Find where the given text appears and provide that cell's center as (X, Y) coordinate. 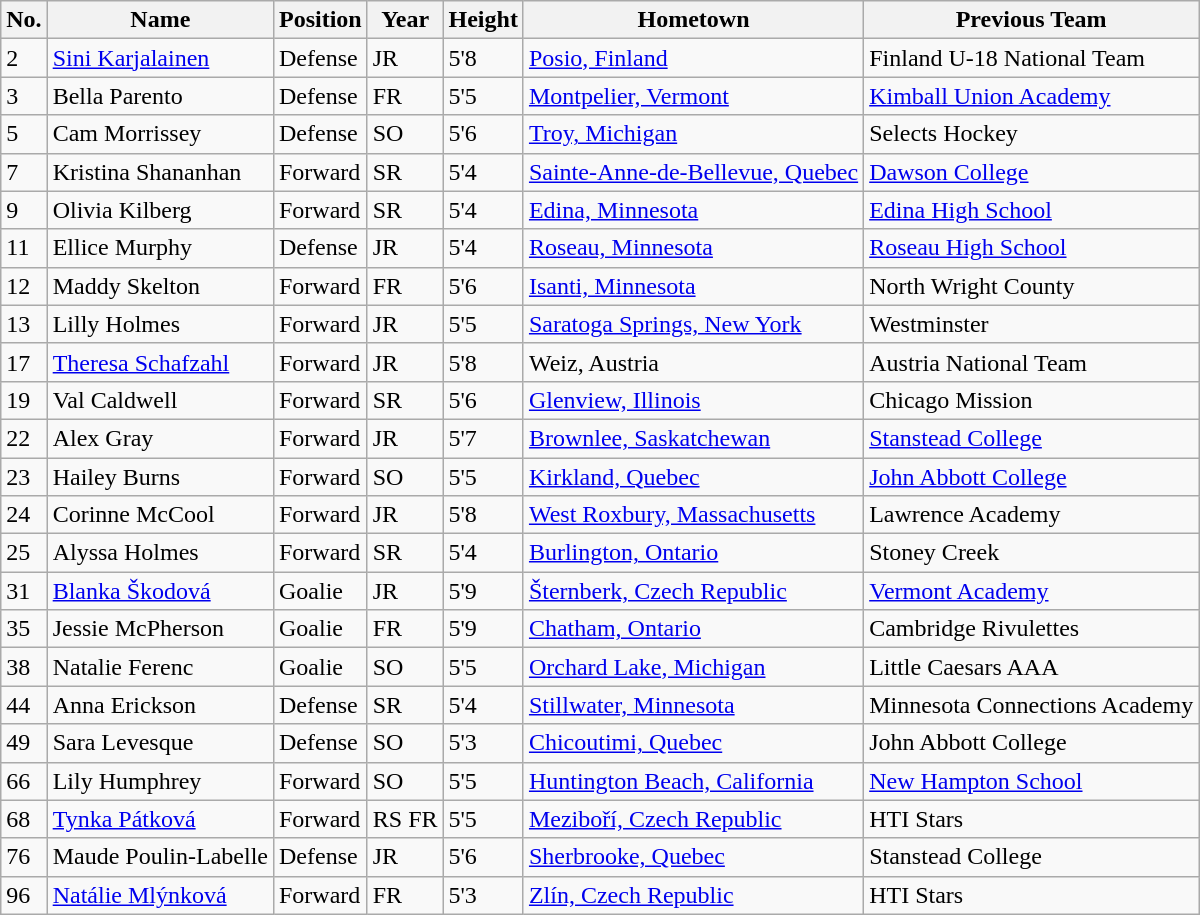
22 (24, 438)
Selects Hockey (1032, 134)
5 (24, 134)
Lawrence Academy (1032, 515)
Finland U-18 National Team (1032, 58)
24 (24, 515)
96 (24, 895)
Cambridge Rivulettes (1032, 629)
11 (24, 248)
Roseau, Minnesota (693, 248)
Blanka Škodová (160, 591)
35 (24, 629)
Vermont Academy (1032, 591)
Austria National Team (1032, 362)
44 (24, 705)
Glenview, Illinois (693, 400)
Theresa Schafzahl (160, 362)
West Roxbury, Massachusetts (693, 515)
Corinne McCool (160, 515)
Saratoga Springs, New York (693, 324)
Orchard Lake, Michigan (693, 667)
7 (24, 172)
5'7 (483, 438)
Lily Humphrey (160, 781)
Maddy Skelton (160, 286)
Stoney Creek (1032, 553)
Alex Gray (160, 438)
Hometown (693, 20)
Posio, Finland (693, 58)
Chicoutimi, Quebec (693, 743)
66 (24, 781)
Height (483, 20)
Maude Poulin-Labelle (160, 857)
Previous Team (1032, 20)
13 (24, 324)
Roseau High School (1032, 248)
Burlington, Ontario (693, 553)
New Hampton School (1032, 781)
31 (24, 591)
Sherbrooke, Quebec (693, 857)
Meziboří, Czech Republic (693, 819)
25 (24, 553)
Isanti, Minnesota (693, 286)
Natalie Ferenc (160, 667)
Natálie Mlýnková (160, 895)
Anna Erickson (160, 705)
68 (24, 819)
76 (24, 857)
Huntington Beach, California (693, 781)
Olivia Kilberg (160, 210)
Tynka Pátková (160, 819)
Chicago Mission (1032, 400)
Edina, Minnesota (693, 210)
Troy, Michigan (693, 134)
Kimball Union Academy (1032, 96)
RS FR (405, 819)
Edina High School (1032, 210)
Lilly Holmes (160, 324)
Sainte-Anne-de-Bellevue, Quebec (693, 172)
Bella Parento (160, 96)
Weiz, Austria (693, 362)
Jessie McPherson (160, 629)
49 (24, 743)
Position (320, 20)
2 (24, 58)
Hailey Burns (160, 477)
19 (24, 400)
38 (24, 667)
9 (24, 210)
Sini Karjalainen (160, 58)
17 (24, 362)
Kirkland, Quebec (693, 477)
Minnesota Connections Academy (1032, 705)
12 (24, 286)
Val Caldwell (160, 400)
Year (405, 20)
Ellice Murphy (160, 248)
Name (160, 20)
Zlín, Czech Republic (693, 895)
No. (24, 20)
North Wright County (1032, 286)
Westminster (1032, 324)
23 (24, 477)
Kristina Shananhan (160, 172)
Sara Levesque (160, 743)
Chatham, Ontario (693, 629)
Montpelier, Vermont (693, 96)
Little Caesars AAA (1032, 667)
3 (24, 96)
Cam Morrissey (160, 134)
Stillwater, Minnesota (693, 705)
Dawson College (1032, 172)
Alyssa Holmes (160, 553)
Brownlee, Saskatchewan (693, 438)
Šternberk, Czech Republic (693, 591)
